For the text-containing cell, return its midpoint in (X, Y) coordinate format. 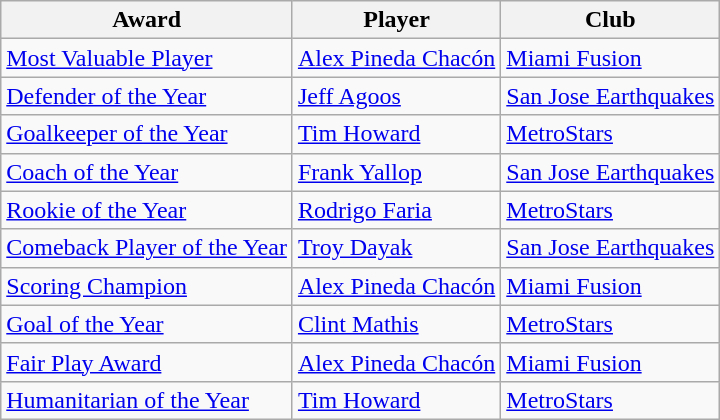
Most Valuable Player (147, 58)
Jeff Agoos (396, 96)
Defender of the Year (147, 96)
Rodrigo Faria (396, 210)
Player (396, 20)
Frank Yallop (396, 172)
Coach of the Year (147, 172)
Troy Dayak (396, 248)
Goal of the Year (147, 324)
Fair Play Award (147, 362)
Scoring Champion (147, 286)
Rookie of the Year (147, 210)
Goalkeeper of the Year (147, 134)
Award (147, 20)
Clint Mathis (396, 324)
Comeback Player of the Year (147, 248)
Humanitarian of the Year (147, 400)
Club (610, 20)
